Return [x, y] of the center of cell containing provided text 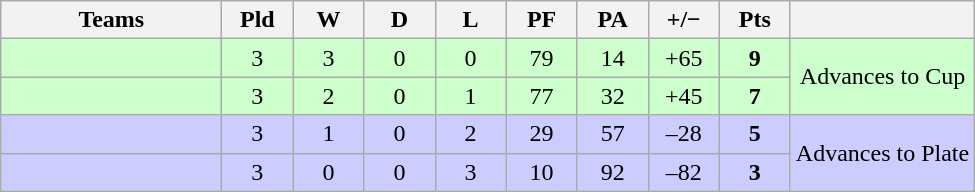
D [400, 20]
79 [542, 58]
Pld [258, 20]
9 [754, 58]
–28 [684, 134]
Advances to Cup [882, 77]
29 [542, 134]
Pts [754, 20]
57 [612, 134]
77 [542, 96]
W [328, 20]
32 [612, 96]
10 [542, 172]
7 [754, 96]
+65 [684, 58]
92 [612, 172]
–82 [684, 172]
5 [754, 134]
+/− [684, 20]
L [470, 20]
14 [612, 58]
Advances to Plate [882, 153]
PF [542, 20]
+45 [684, 96]
Teams [112, 20]
PA [612, 20]
